Provide the (X, Y) coordinate of the cell's center where the given text is located.  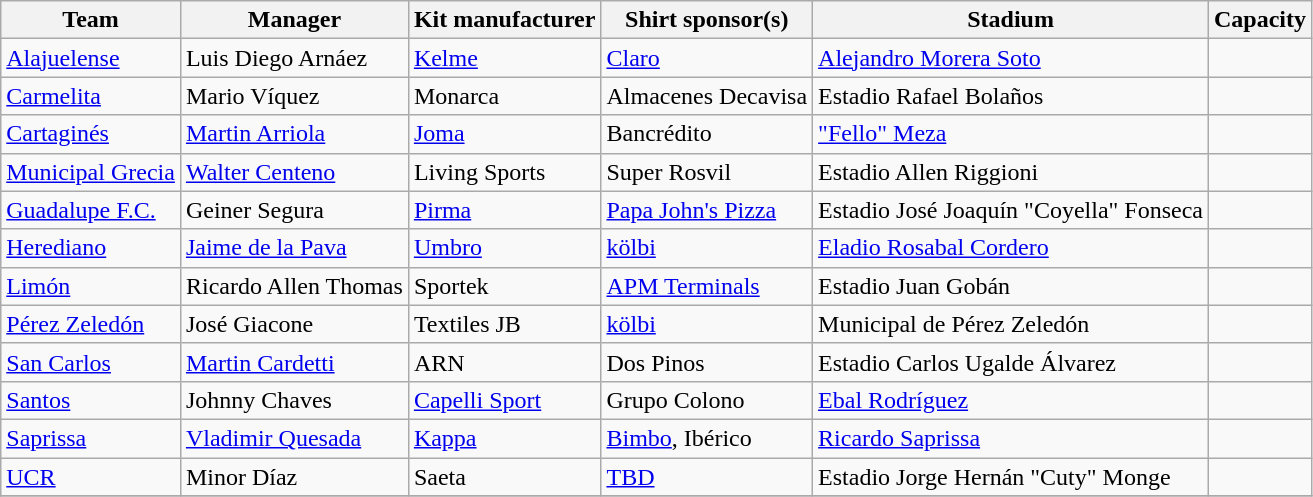
Kappa (504, 438)
José Giacone (294, 324)
Pirma (504, 210)
Papa John's Pizza (707, 210)
Almacenes Decavisa (707, 96)
"Fello" Meza (1011, 134)
Estadio Carlos Ugalde Álvarez (1011, 362)
Living Sports (504, 172)
Shirt sponsor(s) (707, 20)
Martin Arriola (294, 134)
Estadio Rafael Bolaños (1011, 96)
Grupo Colono (707, 400)
Municipal Grecia (91, 172)
Carmelita (91, 96)
APM Terminals (707, 286)
Saprissa (91, 438)
Luis Diego Arnáez (294, 58)
Bimbo, Ibérico (707, 438)
Pérez Zeledón (91, 324)
Capacity (1260, 20)
Cartaginés (91, 134)
Limón (91, 286)
Geiner Segura (294, 210)
UCR (91, 477)
Eladio Rosabal Cordero (1011, 248)
Capelli Sport (504, 400)
Manager (294, 20)
Martin Cardetti (294, 362)
Sportek (504, 286)
Ricardo Saprissa (1011, 438)
Ricardo Allen Thomas (294, 286)
ARN (504, 362)
Estadio Allen Riggioni (1011, 172)
Bancrédito (707, 134)
Stadium (1011, 20)
San Carlos (91, 362)
Vladimir Quesada (294, 438)
Municipal de Pérez Zeledón (1011, 324)
Super Rosvil (707, 172)
Monarca (504, 96)
Kelme (504, 58)
TBD (707, 477)
Walter Centeno (294, 172)
Minor Díaz (294, 477)
Johnny Chaves (294, 400)
Kit manufacturer (504, 20)
Claro (707, 58)
Umbro (504, 248)
Textiles JB (504, 324)
Estadio Jorge Hernán "Cuty" Monge (1011, 477)
Herediano (91, 248)
Santos (91, 400)
Estadio José Joaquín "Coyella" Fonseca (1011, 210)
Guadalupe F.C. (91, 210)
Jaime de la Pava (294, 248)
Ebal Rodríguez (1011, 400)
Team (91, 20)
Estadio Juan Gobán (1011, 286)
Alejandro Morera Soto (1011, 58)
Dos Pinos (707, 362)
Joma (504, 134)
Alajuelense (91, 58)
Mario Víquez (294, 96)
Saeta (504, 477)
